Detect which cell encompasses the target text, then output its [X, Y] center coordinate. 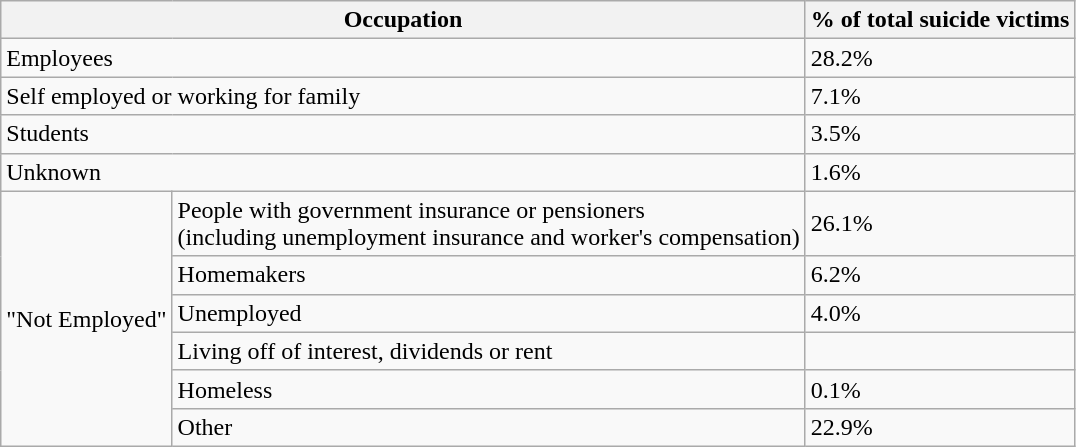
Other [488, 427]
0.1% [940, 389]
1.6% [940, 172]
22.9% [940, 427]
4.0% [940, 313]
Homemakers [488, 275]
28.2% [940, 58]
26.1% [940, 224]
Students [404, 134]
Employees [404, 58]
Living off of interest, dividends or rent [488, 351]
3.5% [940, 134]
Self employed or working for family [404, 96]
6.2% [940, 275]
7.1% [940, 96]
Unemployed [488, 313]
People with government insurance or pensioners(including unemployment insurance and worker's compensation) [488, 224]
Unknown [404, 172]
Occupation [404, 20]
"Not Employed" [86, 318]
% of total suicide victims [940, 20]
Homeless [488, 389]
